Pinpoint the cell where the given text exists, returning its [x, y] midpoint coordinate. 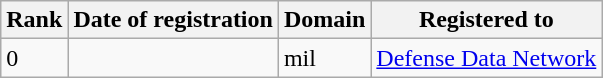
Defense Data Network [486, 58]
Domain [324, 20]
mil [324, 58]
Date of registration [174, 20]
Registered to [486, 20]
0 [34, 58]
Rank [34, 20]
